Search for the cell housing the specified text and yield its [X, Y] center coordinate. 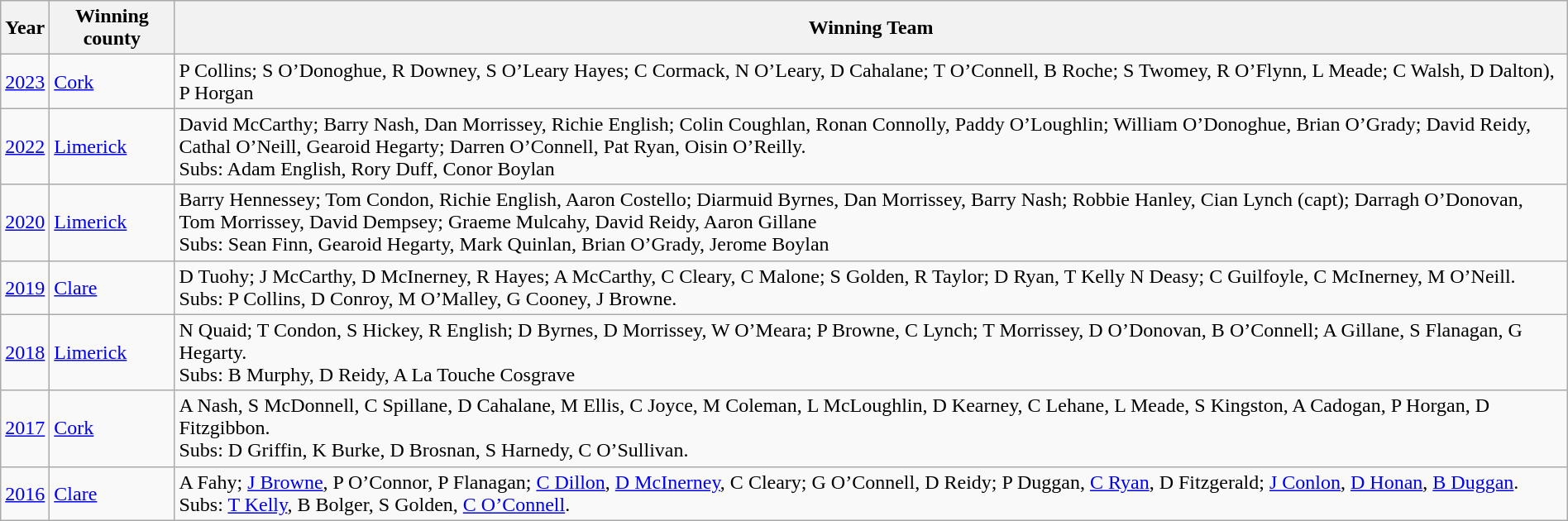
2023 [25, 81]
2016 [25, 493]
2020 [25, 222]
2019 [25, 288]
2017 [25, 428]
Winning county [112, 28]
2018 [25, 352]
Year [25, 28]
Winning Team [871, 28]
2022 [25, 146]
